Output the [x, y] coordinate of the center of the cell containing the given text.  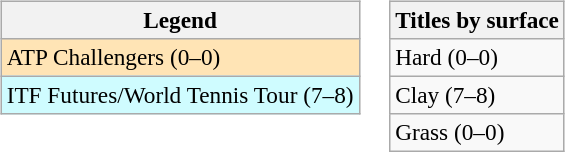
Titles by surface [478, 20]
Legend [180, 20]
Grass (0–0) [478, 133]
Clay (7–8) [478, 95]
Hard (0–0) [478, 57]
ATP Challengers (0–0) [180, 57]
ITF Futures/World Tennis Tour (7–8) [180, 95]
